Search for the cell housing the specified text and yield its [X, Y] center coordinate. 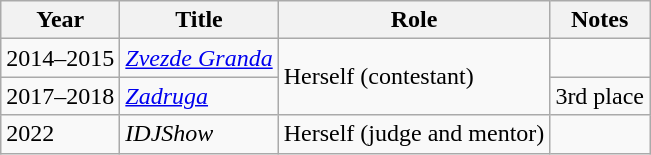
Title [199, 20]
2017–2018 [60, 96]
Zadruga [199, 96]
Year [60, 20]
3rd place [600, 96]
2014–2015 [60, 58]
Notes [600, 20]
Herself (contestant) [414, 77]
Role [414, 20]
Herself (judge and mentor) [414, 134]
2022 [60, 134]
IDJShow [199, 134]
Zvezde Granda [199, 58]
